Find where the given text appears and provide that cell's center as [x, y] coordinate. 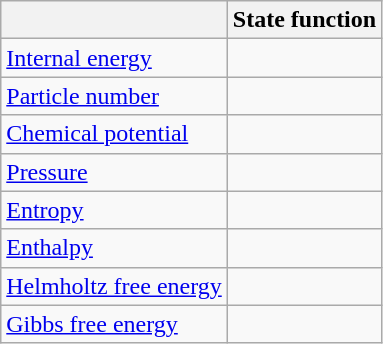
Enthalpy [114, 248]
Pressure [114, 172]
Internal energy [114, 58]
Helmholtz free energy [114, 286]
Entropy [114, 210]
State function [304, 20]
Chemical potential [114, 134]
Particle number [114, 96]
Gibbs free energy [114, 324]
